Detect which cell encompasses the target text, then output its [x, y] center coordinate. 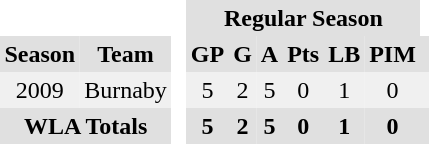
A [269, 54]
2009 [40, 90]
Pts [304, 54]
GP [207, 54]
Team [126, 54]
WLA Totals [86, 126]
Regular Season [303, 18]
PIM [393, 54]
G [243, 54]
Burnaby [126, 90]
Season [40, 54]
LB [344, 54]
